Capture the cell that displays the provided text and extract its [X, Y] central coordinate. 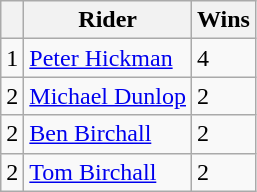
Peter Hickman [108, 58]
4 [224, 58]
Michael Dunlop [108, 96]
1 [12, 58]
Rider [108, 20]
Ben Birchall [108, 134]
Tom Birchall [108, 172]
Wins [224, 20]
